Extract the [X, Y] coordinate from the center of the cell holding the provided text.  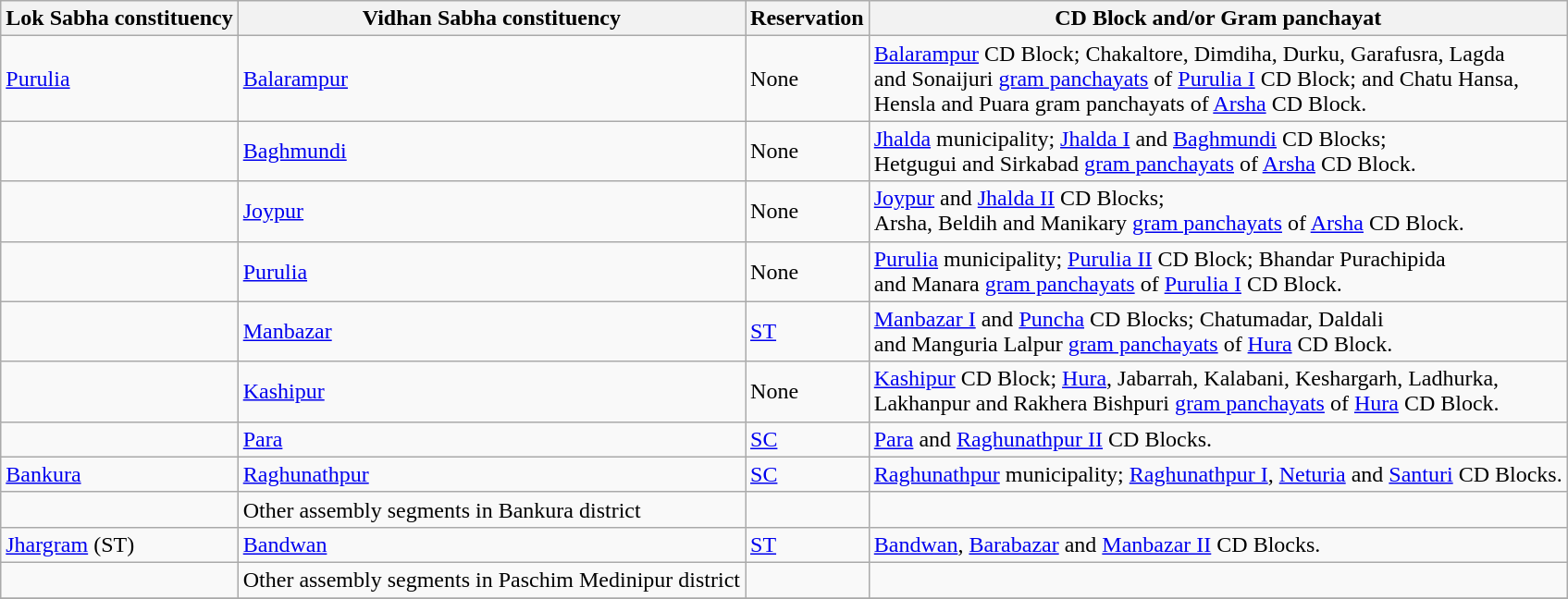
Raghunathpur municipality; Raghunathpur I, Neturia and Santuri CD Blocks. [1217, 474]
Bandwan, Barabazar and Manbazar II CD Blocks. [1217, 544]
Vidhan Sabha constituency [491, 18]
Para and Raghunathpur II CD Blocks. [1217, 439]
Bankura [119, 474]
Lok Sabha constituency [119, 18]
Baghmundi [491, 152]
Para [491, 439]
Purulia municipality; Purulia II CD Block; Bhandar Purachipidaand Manara gram panchayats of Purulia I CD Block. [1217, 272]
Other assembly segments in Bankura district [491, 509]
Jhargram (ST) [119, 544]
Bandwan [491, 544]
Kashipur [491, 392]
Kashipur CD Block; Hura, Jabarrah, Kalabani, Keshargarh, Ladhurka, Lakhanpur and Rakhera Bishpuri gram panchayats of Hura CD Block. [1217, 392]
Reservation [808, 18]
Manbazar [491, 331]
Joypur [491, 211]
Manbazar I and Puncha CD Blocks; Chatumadar, Daldali and Manguria Lalpur gram panchayats of Hura CD Block. [1217, 331]
Other assembly segments in Paschim Medinipur district [491, 580]
CD Block and/or Gram panchayat [1217, 18]
Jhalda municipality; Jhalda I and Baghmundi CD Blocks; Hetgugui and Sirkabad gram panchayats of Arsha CD Block. [1217, 152]
Balarampur [491, 79]
Joypur and Jhalda II CD Blocks; Arsha, Beldih and Manikary gram panchayats of Arsha CD Block. [1217, 211]
Raghunathpur [491, 474]
